Return [x, y] of the center of cell containing provided text 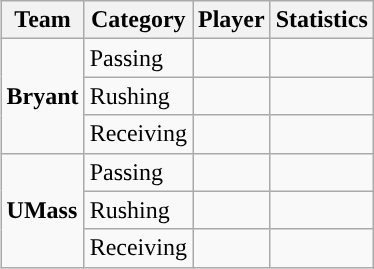
Category [138, 20]
Player [231, 20]
UMass [42, 210]
Statistics [322, 20]
Team [42, 20]
Bryant [42, 96]
